Search for the cell housing the specified text and yield its [X, Y] center coordinate. 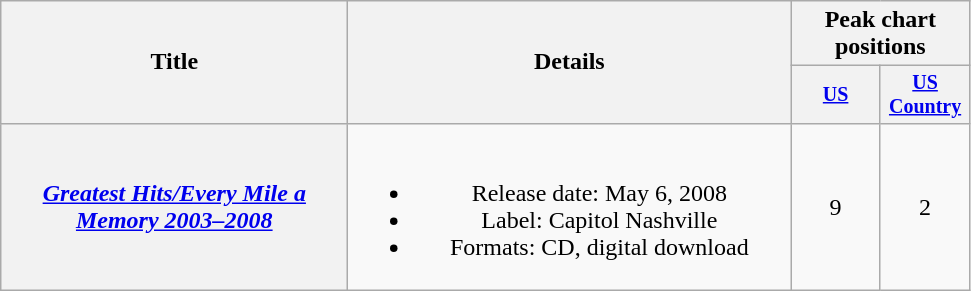
Details [570, 62]
Peak chartpositions [880, 34]
US Country [924, 94]
US [836, 94]
Release date: May 6, 2008Label: Capitol NashvilleFormats: CD, digital download [570, 206]
2 [924, 206]
Title [174, 62]
Greatest Hits/Every Mile a Memory 2003–2008 [174, 206]
9 [836, 206]
